For the text-containing cell, return its midpoint in (x, y) coordinate format. 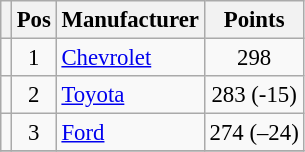
Manufacturer (130, 20)
Points (254, 20)
274 (–24) (254, 133)
Pos (34, 20)
298 (254, 58)
3 (34, 133)
Toyota (130, 95)
2 (34, 95)
1 (34, 58)
Chevrolet (130, 58)
Ford (130, 133)
283 (-15) (254, 95)
